Locate the cell with the specified text and output its [x, y] center coordinate. 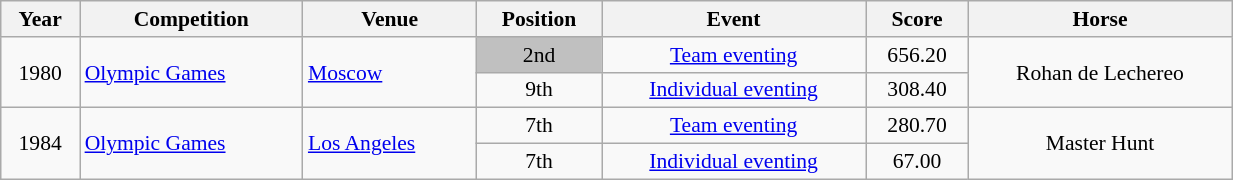
Year [40, 19]
Position [540, 19]
280.70 [918, 126]
Venue [390, 19]
Horse [1100, 19]
656.20 [918, 55]
1980 [40, 72]
Competition [192, 19]
308.40 [918, 90]
Moscow [390, 72]
1984 [40, 144]
Master Hunt [1100, 144]
Event [734, 19]
Rohan de Lechereo [1100, 72]
Los Angeles [390, 144]
Score [918, 19]
9th [540, 90]
2nd [540, 55]
67.00 [918, 162]
